Pinpoint the cell where the given text exists, returning its [x, y] midpoint coordinate. 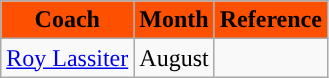
Roy Lassiter [68, 58]
Reference [270, 20]
Coach [68, 20]
Month [174, 20]
August [174, 58]
